Detect which cell encompasses the target text, then output its [x, y] center coordinate. 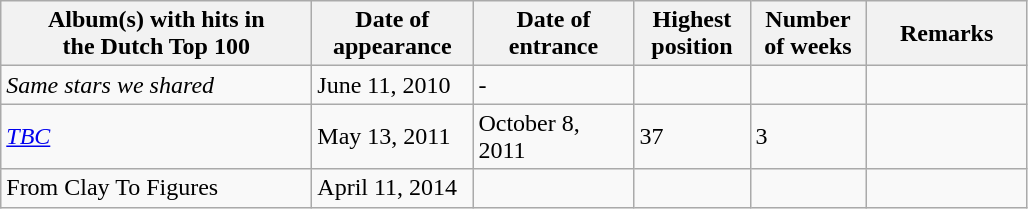
37 [692, 136]
May 13, 2011 [392, 136]
TBC [156, 136]
April 11, 2014 [392, 188]
June 11, 2010 [392, 85]
- [554, 85]
Same stars we shared [156, 85]
Remarks [946, 34]
From Clay To Figures [156, 188]
3 [808, 136]
Numberof weeks [808, 34]
October 8, 2011 [554, 136]
Album(s) with hits in the Dutch Top 100 [156, 34]
Highestposition [692, 34]
Date ofentrance [554, 34]
Date ofappearance [392, 34]
